Identify which cell holds the provided text, then report its (X, Y) central coordinate. 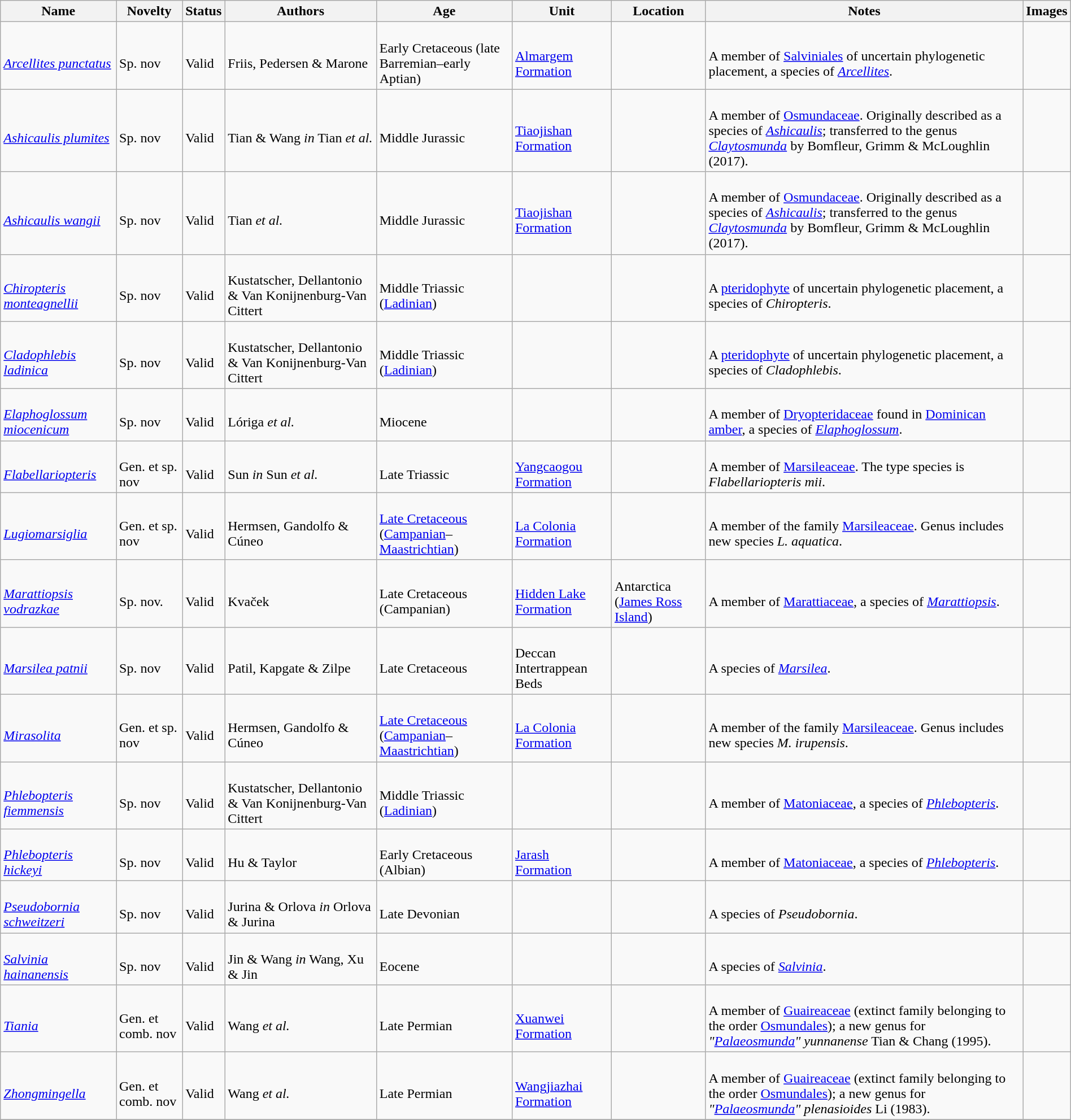
Phlebopteris fiemmensis (59, 795)
A species of Salvinia. (864, 959)
Tian et al. (301, 213)
A member of Dryopteridaceae found in Dominican amber, a species of Elaphoglossum. (864, 415)
Lóriga et al. (301, 415)
Miocene (444, 415)
Lugiomarsiglia (59, 526)
Late Triassic (444, 467)
Salvinia hainanensis (59, 959)
Flabellariopteris (59, 467)
A member of the family Marsileaceae. Genus includes new species L. aquatica. (864, 526)
Yangcaogou Formation (561, 467)
A member of Guaireaceae (extinct family belonging to the order Osmundales); a new genus for "Palaeosmunda" plenasioides Li (1983). (864, 1086)
A member of Marsileaceae. The type species is Flabellariopteris mii. (864, 467)
Early Cretaceous (Albian) (444, 855)
A pteridophyte of uncertain phylogenetic placement, a species of Cladophlebis. (864, 355)
Jin & Wang in Wang, Xu & Jin (301, 959)
Zhongmingella (59, 1086)
Late Cretaceous (444, 661)
Sun in Sun et al. (301, 467)
A member of Salviniales of uncertain phylogenetic placement, a species of Arcellites. (864, 55)
Late Devonian (444, 907)
Elaphoglossum miocenicum (59, 415)
Phlebopteris hickeyi (59, 855)
Eocene (444, 959)
Age (444, 11)
Jarash Formation (561, 855)
Almargem Formation (561, 55)
Arcellites punctatus (59, 55)
Marattiopsis vodrazkae (59, 593)
Status (203, 11)
A member of Marattiaceae, a species of Marattiopsis. (864, 593)
A species of Pseudobornia. (864, 907)
A pteridophyte of uncertain phylogenetic placement, a species of Chiropteris. (864, 288)
Chiropteris monteagnellii (59, 288)
Tian & Wang in Tian et al. (301, 130)
Mirasolita (59, 727)
Jurina & Orlova in Orlova & Jurina (301, 907)
Xuanwei Formation (561, 1019)
Hu & Taylor (301, 855)
Wangjiazhai Formation (561, 1086)
Authors (301, 11)
Early Cretaceous (late Barremian–early Aptian) (444, 55)
Name (59, 11)
Patil, Kapgate & Zilpe (301, 661)
Pseudobornia schweitzeri (59, 907)
Ashicaulis wangii (59, 213)
Notes (864, 11)
Tiania (59, 1019)
A species of Marsilea. (864, 661)
Antarctica (James Ross Island) (658, 593)
Sp. nov. (149, 593)
Images (1047, 11)
Kvaček (301, 593)
Unit (561, 11)
Friis, Pedersen & Marone (301, 55)
Cladophlebis ladinica (59, 355)
A member of Guaireaceae (extinct family belonging to the order Osmundales); a new genus for "Palaeosmunda" yunnanense Tian & Chang (1995). (864, 1019)
Late Cretaceous (Campanian) (444, 593)
Marsilea patnii (59, 661)
Hidden Lake Formation (561, 593)
Deccan Intertrappean Beds (561, 661)
Novelty (149, 11)
Ashicaulis plumites (59, 130)
A member of the family Marsileaceae. Genus includes new species M. irupensis. (864, 727)
Location (658, 11)
